Determine the [X, Y] coordinate at the center of the cell enclosing the given text.  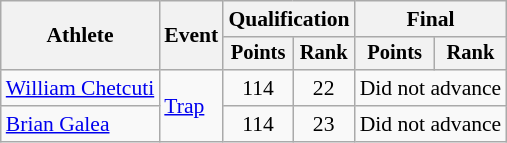
Brian Galea [80, 124]
23 [324, 124]
Trap [191, 106]
William Chetcuti [80, 88]
Final [431, 19]
Athlete [80, 36]
22 [324, 88]
Event [191, 36]
Qualification [288, 19]
